Determine the (X, Y) coordinate at the center of the cell enclosing the given text.  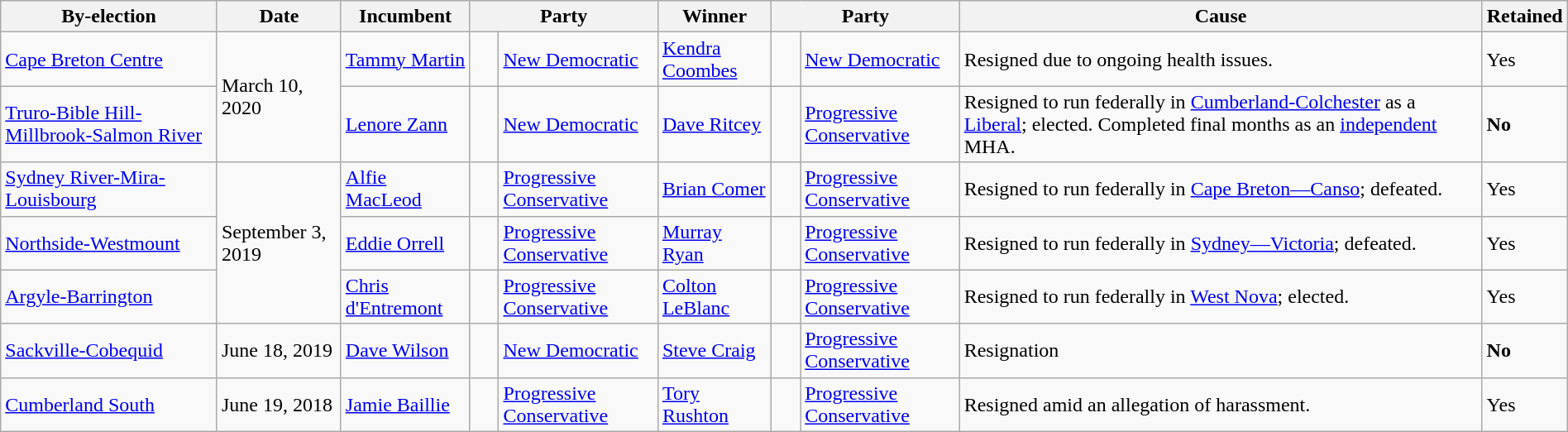
Tammy Martin (405, 60)
Chris d'Entremont (405, 296)
Incumbent (405, 17)
Murray Ryan (715, 243)
Argyle-Barrington (109, 296)
Resigned to run federally in Cape Breton—Canso; defeated. (1221, 189)
Cause (1221, 17)
Resigned to run federally in West Nova; elected. (1221, 296)
June 18, 2019 (279, 351)
Brian Comer (715, 189)
Kendra Coombes (715, 60)
Resigned due to ongoing health issues. (1221, 60)
Resigned amid an allegation of harassment. (1221, 404)
Northside-Westmount (109, 243)
September 3, 2019 (279, 243)
Cape Breton Centre (109, 60)
Sydney River-Mira-Louisbourg (109, 189)
Dave Wilson (405, 351)
Tory Rushton (715, 404)
Truro-Bible Hill-Millbrook-Salmon River (109, 124)
Resigned to run federally in Sydney—Victoria; defeated. (1221, 243)
Lenore Zann (405, 124)
Resigned to run federally in Cumberland-Colchester as a Liberal; elected. Completed final months as an independent MHA. (1221, 124)
Cumberland South (109, 404)
Sackville-Cobequid (109, 351)
Retained (1525, 17)
Steve Craig (715, 351)
Colton LeBlanc (715, 296)
Eddie Orrell (405, 243)
Resignation (1221, 351)
Date (279, 17)
Alfie MacLeod (405, 189)
Winner (715, 17)
June 19, 2018 (279, 404)
Jamie Baillie (405, 404)
Dave Ritcey (715, 124)
By-election (109, 17)
March 10, 2020 (279, 98)
